Provide the (x, y) coordinate of the cell's center where the given text is located.  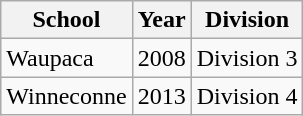
2008 (162, 58)
2013 (162, 96)
Division (247, 20)
Division 4 (247, 96)
Waupaca (66, 58)
Division 3 (247, 58)
Year (162, 20)
School (66, 20)
Winneconne (66, 96)
